Identify which cell holds the provided text, then report its [x, y] central coordinate. 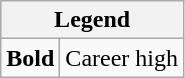
Career high [122, 58]
Bold [30, 58]
Legend [92, 20]
